Detect which cell encompasses the target text, then output its [x, y] center coordinate. 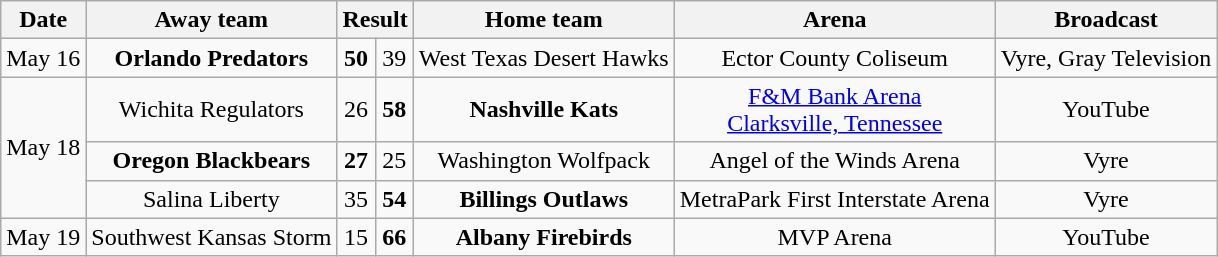
Wichita Regulators [212, 110]
May 18 [44, 148]
MVP Arena [834, 237]
West Texas Desert Hawks [544, 58]
Home team [544, 20]
Albany Firebirds [544, 237]
Result [375, 20]
Salina Liberty [212, 199]
May 16 [44, 58]
MetraPark First Interstate Arena [834, 199]
May 19 [44, 237]
Angel of the Winds Arena [834, 161]
25 [394, 161]
F&M Bank ArenaClarksville, Tennessee [834, 110]
Broadcast [1106, 20]
Orlando Predators [212, 58]
27 [356, 161]
Washington Wolfpack [544, 161]
35 [356, 199]
39 [394, 58]
Away team [212, 20]
15 [356, 237]
Date [44, 20]
Ector County Coliseum [834, 58]
Southwest Kansas Storm [212, 237]
Vyre, Gray Television [1106, 58]
54 [394, 199]
Nashville Kats [544, 110]
Arena [834, 20]
Billings Outlaws [544, 199]
58 [394, 110]
26 [356, 110]
Oregon Blackbears [212, 161]
66 [394, 237]
50 [356, 58]
